Return the (X, Y) coordinate for the center point of the cell that contains the specified text.  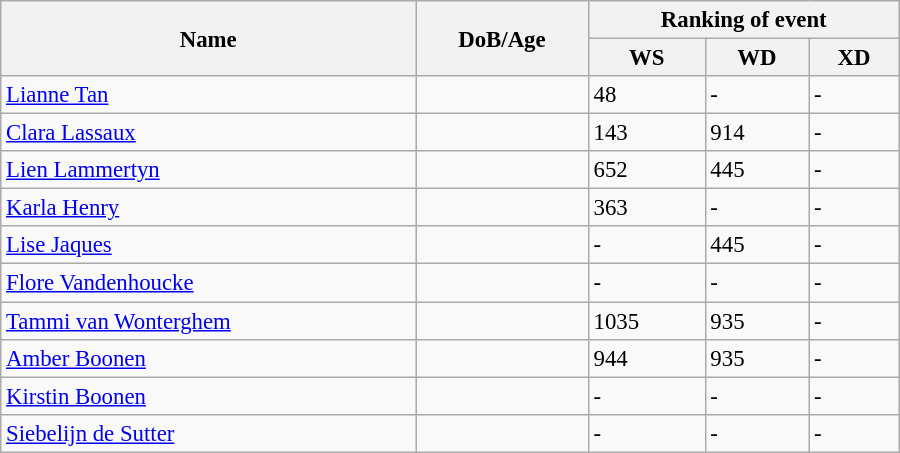
Amber Boonen (208, 358)
Ranking of event (744, 20)
Lianne Tan (208, 95)
652 (646, 170)
944 (646, 358)
WS (646, 58)
XD (854, 58)
WD (757, 58)
Tammi van Wonterghem (208, 321)
Clara Lassaux (208, 133)
1035 (646, 321)
Lien Lammertyn (208, 170)
Lise Jaques (208, 245)
DoB/Age (502, 38)
Name (208, 38)
914 (757, 133)
Kirstin Boonen (208, 396)
143 (646, 133)
363 (646, 208)
Flore Vandenhoucke (208, 283)
48 (646, 95)
Siebelijn de Sutter (208, 433)
Karla Henry (208, 208)
